Capture the cell that displays the provided text and extract its [x, y] central coordinate. 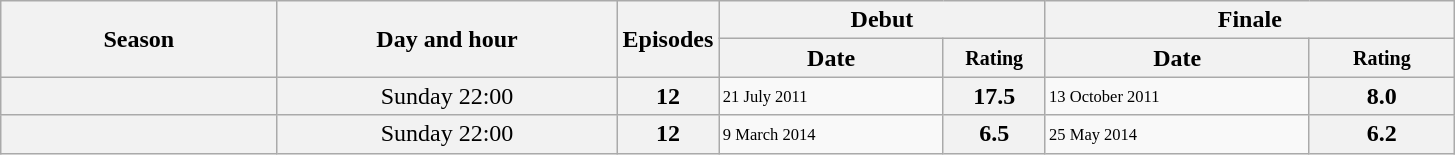
21 July 2011 [832, 96]
25 May 2014 [1177, 134]
6.5 [994, 134]
Finale [1250, 20]
Episodes [668, 39]
Day and hour [447, 39]
Season [139, 39]
13 October 2011 [1177, 96]
17.5 [994, 96]
Debut [882, 20]
8.0 [1382, 96]
6.2 [1382, 134]
9 March 2014 [832, 134]
